Locate the cell with the specified text and output its (x, y) center coordinate. 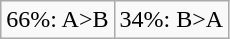
34%: B>A (172, 20)
66%: A>B (58, 20)
